Output the [x, y] coordinate of the center of the cell containing the given text.  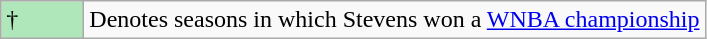
† [42, 20]
Denotes seasons in which Stevens won a WNBA championship [394, 20]
